Search for the cell housing the specified text and yield its [x, y] center coordinate. 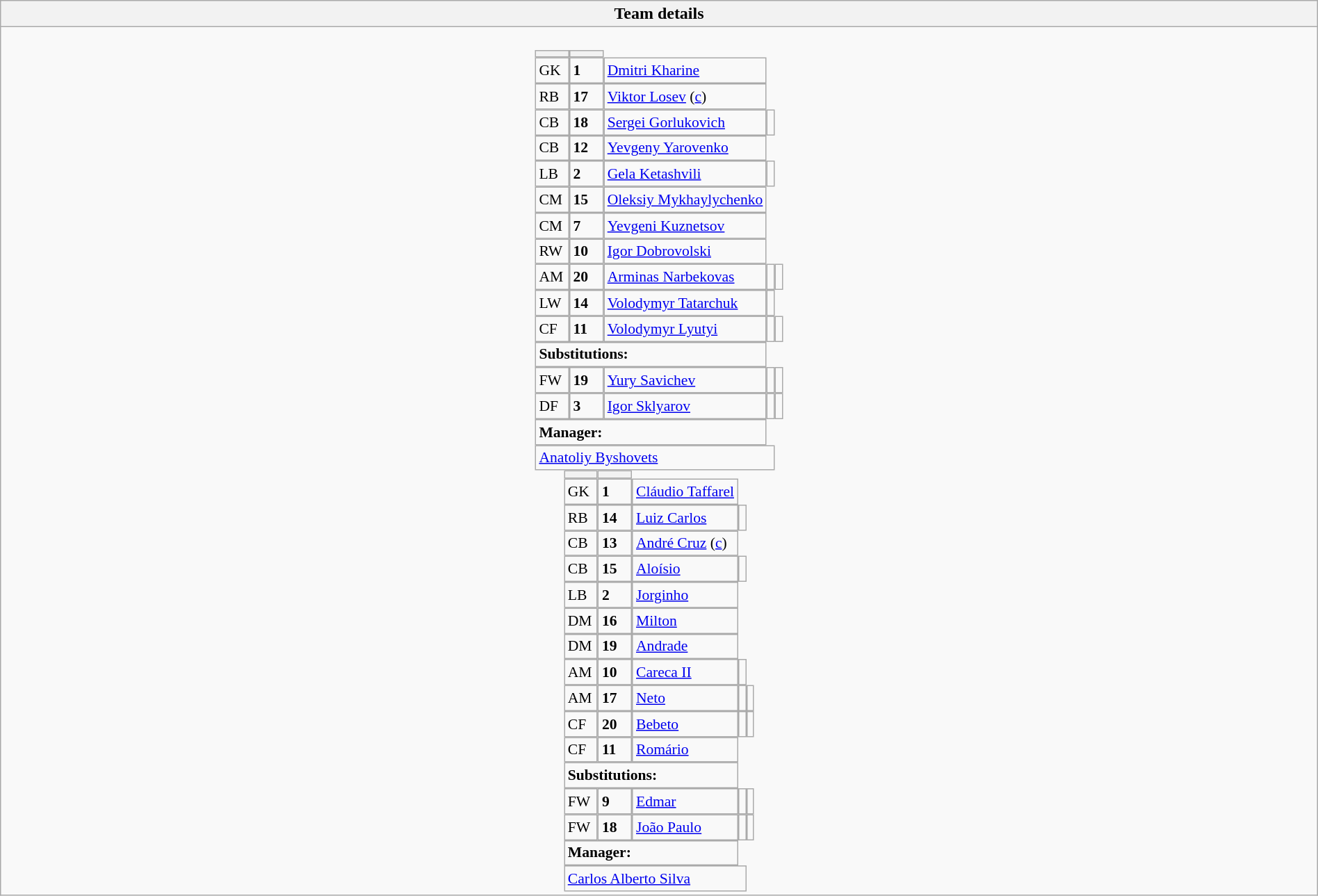
Sergei Gorlukovich [685, 122]
Carlos Alberto Silva [655, 879]
Yury Savichev [685, 380]
Dmitri Kharine [685, 71]
Milton [685, 620]
Volodymyr Lyutyi [685, 328]
Careca II [685, 671]
Edmar [685, 801]
Aloísio [685, 569]
RW [552, 252]
Yevgeni Kuznetsov [685, 225]
Oleksiy Mykhaylychenko [685, 200]
Gela Ketashvili [685, 174]
Cláudio Taffarel [685, 492]
Volodymyr Tatarchuk [685, 303]
Igor Dobrovolski [685, 252]
André Cruz (c) [685, 544]
Andrade [685, 646]
12 [587, 147]
João Paulo [685, 827]
16 [615, 620]
LW [552, 303]
Bebeto [685, 724]
Viktor Losev (c) [685, 96]
9 [615, 801]
3 [587, 406]
Anatoliy Byshovets [655, 457]
13 [615, 544]
Jorginho [685, 595]
Neto [685, 698]
Luiz Carlos [685, 517]
Yevgeny Yarovenko [685, 147]
Igor Sklyarov [685, 406]
Team details [659, 14]
DF [552, 406]
7 [587, 225]
Romário [685, 749]
Arminas Narbekovas [685, 277]
